Locate the cell with the specified text and output its (x, y) center coordinate. 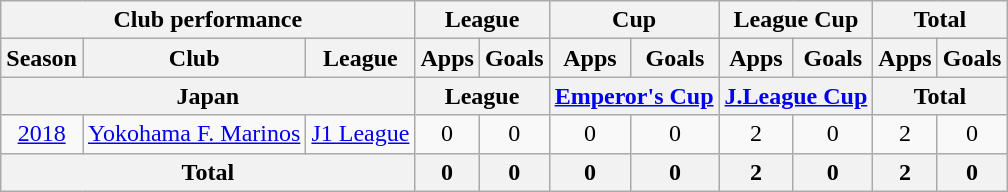
Club performance (208, 20)
Japan (208, 96)
Emperor's Cup (634, 96)
Yokohama F. Marinos (194, 134)
League Cup (796, 20)
Season (42, 58)
Cup (634, 20)
J.League Cup (796, 96)
Club (194, 58)
J1 League (360, 134)
2018 (42, 134)
